For the text-containing cell, return its midpoint in [X, Y] coordinate format. 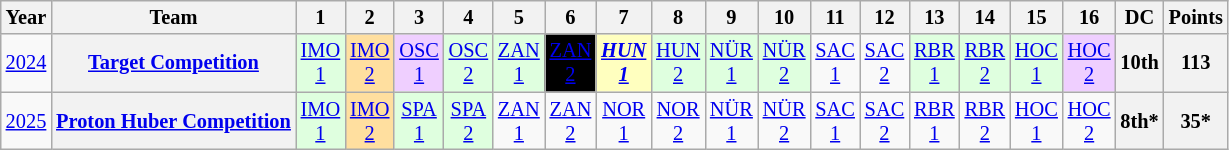
Target Competition [174, 63]
SPA2 [468, 121]
SPA1 [418, 121]
4 [468, 17]
8th* [1139, 121]
35* [1196, 121]
DC [1139, 17]
3 [418, 17]
113 [1196, 63]
Year [26, 17]
NOR1 [624, 121]
6 [571, 17]
5 [519, 17]
12 [884, 17]
8 [678, 17]
13 [934, 17]
OSC1 [418, 63]
OSC2 [468, 63]
1 [320, 17]
10 [784, 17]
2024 [26, 63]
2025 [26, 121]
10th [1139, 63]
7 [624, 17]
2 [370, 17]
NOR2 [678, 121]
HUN1 [624, 63]
16 [1090, 17]
Team [174, 17]
9 [732, 17]
Points [1196, 17]
Proton Huber Competition [174, 121]
15 [1036, 17]
14 [985, 17]
HUN2 [678, 63]
11 [834, 17]
